Output the (X, Y) coordinate of the center of the cell containing the given text.  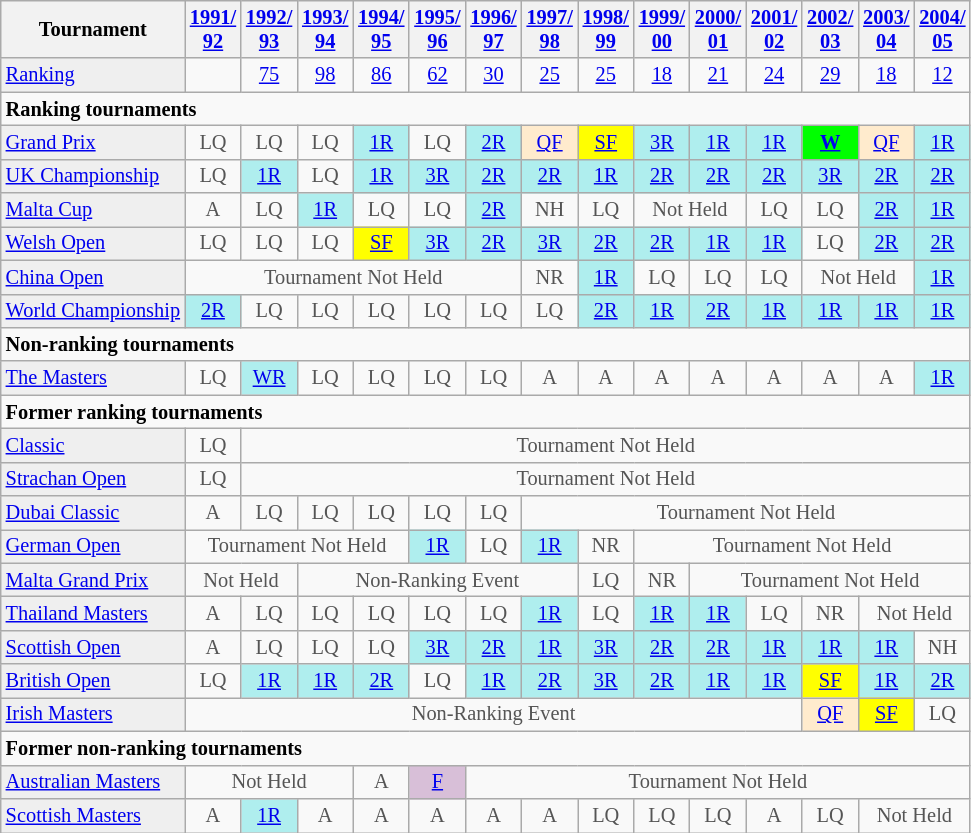
1999/00 (662, 29)
UK Championship (93, 176)
Irish Masters (93, 714)
Grand Prix (93, 142)
Malta Cup (93, 210)
Former ranking tournaments (486, 412)
F (437, 782)
1992/93 (269, 29)
World Championship (93, 311)
2002/03 (830, 29)
Classic (93, 445)
24 (774, 75)
1995/96 (437, 29)
86 (381, 75)
Ranking (93, 75)
Scottish Masters (93, 815)
2004/05 (942, 29)
62 (437, 75)
Thailand Masters (93, 613)
Dubai Classic (93, 513)
WR (269, 378)
1997/98 (550, 29)
Welsh Open (93, 243)
Former non-ranking tournaments (486, 748)
Non-ranking tournaments (486, 344)
German Open (93, 546)
Australian Masters (93, 782)
Malta Grand Prix (93, 580)
British Open (93, 681)
30 (493, 75)
98 (325, 75)
2001/02 (774, 29)
The Masters (93, 378)
21 (718, 75)
12 (942, 75)
2003/04 (886, 29)
29 (830, 75)
China Open (93, 277)
Tournament (93, 29)
Strachan Open (93, 479)
1991/92 (213, 29)
Scottish Open (93, 647)
1996/97 (493, 29)
Ranking tournaments (486, 109)
75 (269, 75)
2000/01 (718, 29)
1998/99 (606, 29)
1994/95 (381, 29)
1993/94 (325, 29)
W (830, 142)
